From the cell containing the given text, extract its center point as (X, Y) coordinate. 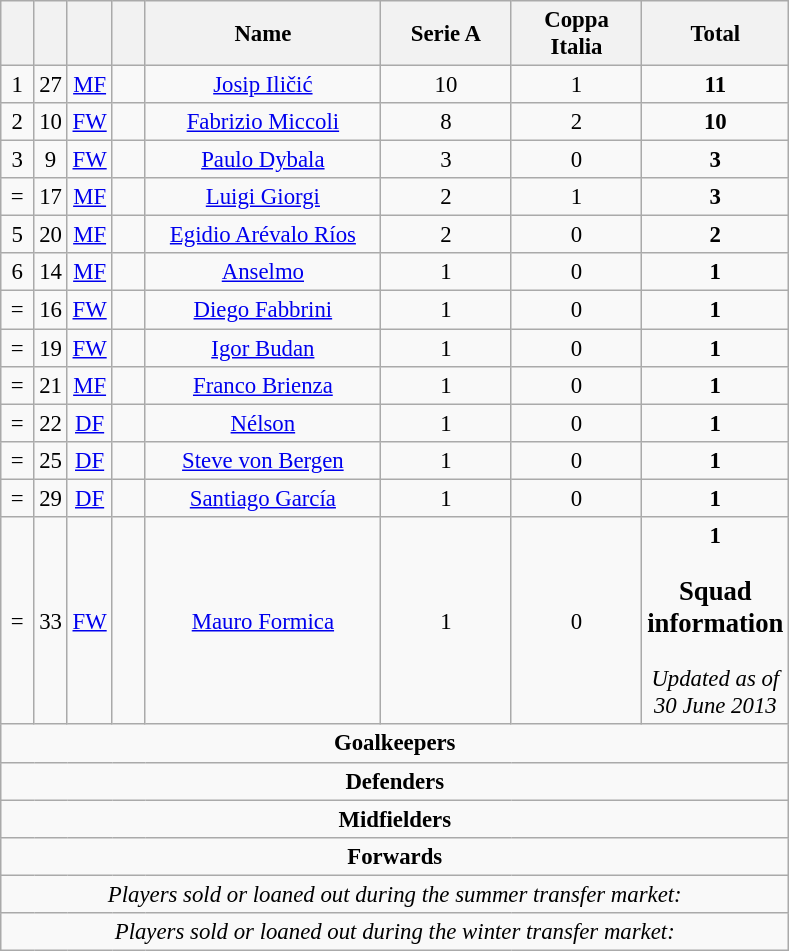
Goalkeepers (395, 744)
Franco Brienza (263, 385)
Diego Fabbrini (263, 310)
Luigi Giorgi (263, 197)
17 (50, 197)
5 (18, 235)
21 (50, 385)
Paulo Dybala (263, 160)
Players sold or loaned out during the summer transfer market: (395, 894)
Mauro Formica (263, 621)
6 (18, 273)
Steve von Bergen (263, 460)
Josip Iličić (263, 85)
27 (50, 85)
Name (263, 34)
16 (50, 310)
19 (50, 348)
14 (50, 273)
Santiago García (263, 498)
Defenders (395, 781)
33 (50, 621)
Egidio Arévalo Ríos (263, 235)
Fabrizio Miccoli (263, 122)
Players sold or loaned out during the winter transfer market: (395, 932)
Forwards (395, 856)
Igor Budan (263, 348)
Total (716, 34)
Anselmo (263, 273)
Nélson (263, 423)
22 (50, 423)
9 (50, 160)
Midfielders (395, 819)
29 (50, 498)
1Squad informationUpdated as of 30 June 2013 (716, 621)
25 (50, 460)
20 (50, 235)
11 (716, 85)
Serie A (446, 34)
8 (446, 122)
Coppa Italia (576, 34)
